Determine the [X, Y] coordinate at the center of the cell enclosing the given text.  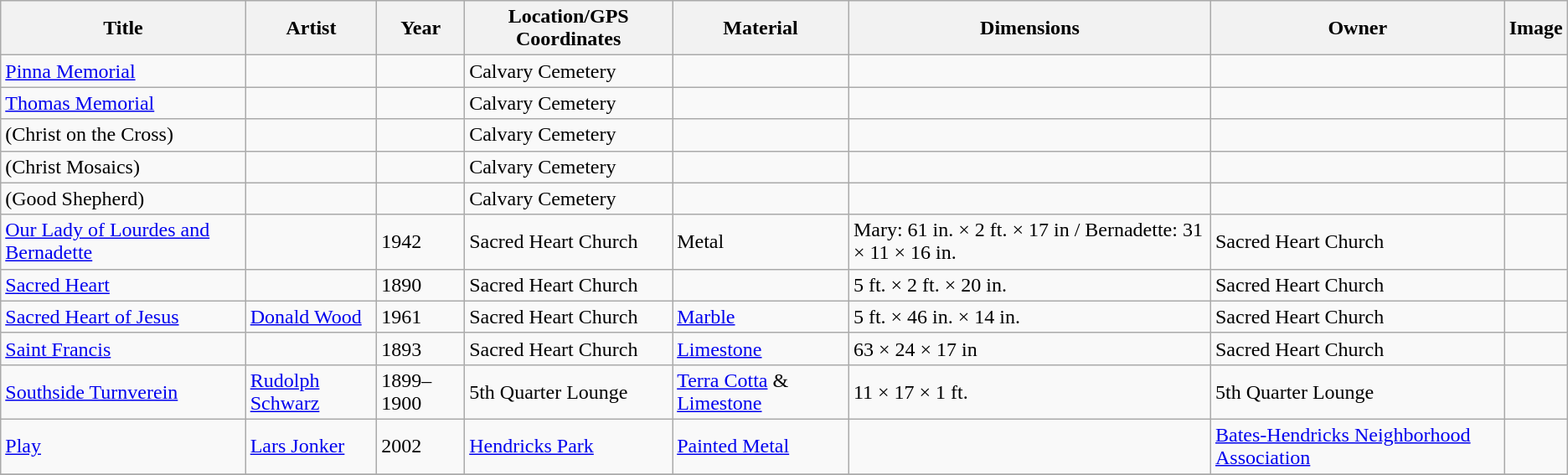
1893 [420, 349]
Metal [761, 241]
Pinna Memorial [123, 71]
Sacred Heart of Jesus [123, 317]
Saint Francis [123, 349]
Sacred Heart [123, 285]
Hendricks Park [569, 446]
Artist [311, 28]
Material [761, 28]
1890 [420, 285]
Our Lady of Lourdes and Bernadette [123, 241]
(Good Shepherd) [123, 199]
Terra Cotta & Limestone [761, 392]
Lars Jonker [311, 446]
5 ft. × 2 ft. × 20 in. [1029, 285]
Year [420, 28]
Image [1536, 28]
Play [123, 446]
(Christ on the Cross) [123, 135]
63 × 24 × 17 in [1029, 349]
(Christ Mosaics) [123, 167]
2002 [420, 446]
Donald Wood [311, 317]
5 ft. × 46 in. × 14 in. [1029, 317]
Painted Metal [761, 446]
Marble [761, 317]
11 × 17 × 1 ft. [1029, 392]
Southside Turnverein [123, 392]
Dimensions [1029, 28]
Bates-Hendricks Neighborhood Association [1357, 446]
Thomas Memorial [123, 103]
1899–1900 [420, 392]
Owner [1357, 28]
Title [123, 28]
Limestone [761, 349]
1961 [420, 317]
1942 [420, 241]
Rudolph Schwarz [311, 392]
Mary: 61 in. × 2 ft. × 17 in / Bernadette: 31 × 11 × 16 in. [1029, 241]
Location/GPS Coordinates [569, 28]
